Find where the given text appears and provide that cell's center as [x, y] coordinate. 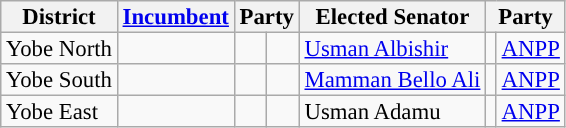
Yobe East [60, 112]
Mamman Bello Ali [392, 80]
Yobe South [60, 80]
Elected Senator [392, 17]
District [60, 17]
Usman Adamu [392, 112]
Yobe North [60, 49]
Incumbent [176, 17]
Usman Albishir [392, 49]
